Locate the cell with the specified text and output its (x, y) center coordinate. 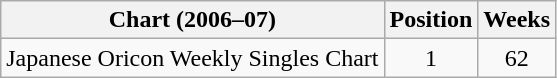
Chart (2006–07) (192, 20)
1 (431, 58)
Japanese Oricon Weekly Singles Chart (192, 58)
62 (517, 58)
Position (431, 20)
Weeks (517, 20)
